Extract the [x, y] coordinate from the center of the cell holding the provided text.  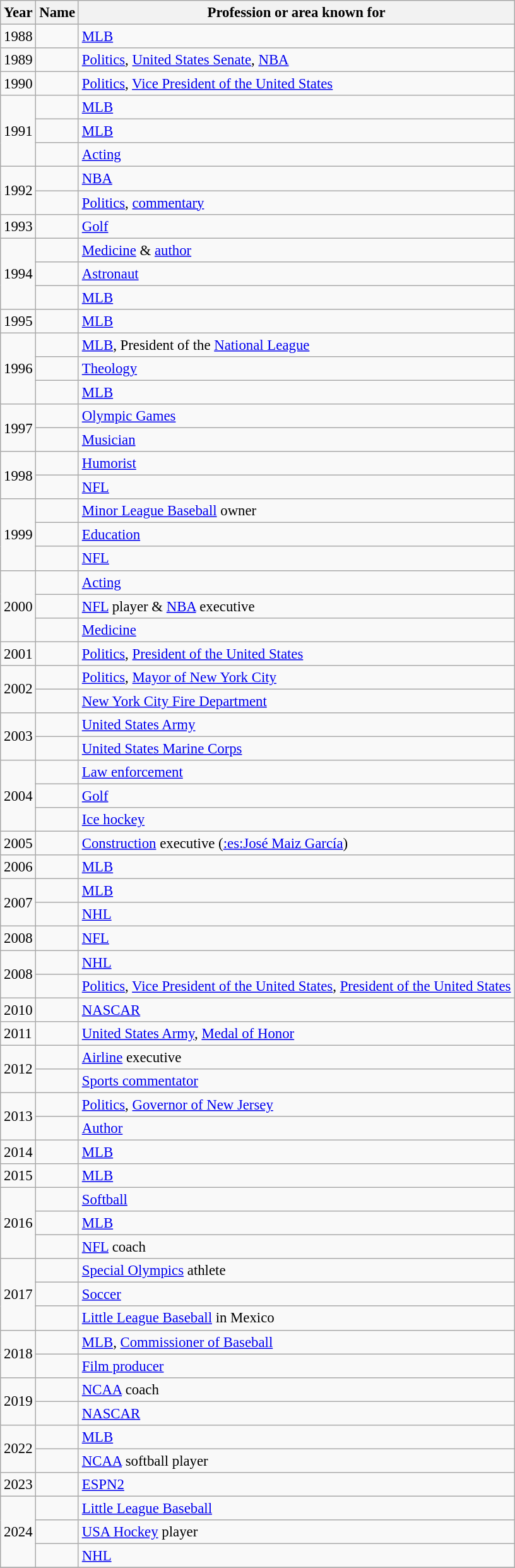
Author [296, 1128]
Ice hockey [296, 820]
Medicine [296, 630]
1997 [18, 428]
2010 [18, 1010]
2005 [18, 844]
Musician [296, 440]
2001 [18, 654]
2015 [18, 1176]
2002 [18, 690]
1991 [18, 131]
1989 [18, 60]
NFL coach [296, 1247]
2023 [18, 1485]
United States Marine Corps [296, 748]
Politics, United States Senate, NBA [296, 60]
Little League Baseball [296, 1508]
1994 [18, 274]
Olympic Games [296, 416]
Soccer [296, 1295]
Name [57, 13]
2014 [18, 1152]
2012 [18, 1068]
Politics, Governor of New Jersey [296, 1104]
USA Hockey player [296, 1532]
2000 [18, 606]
Astronaut [296, 273]
MLB, President of the National League [296, 345]
Humorist [296, 464]
1988 [18, 37]
Law enforcement [296, 772]
Film producer [296, 1366]
Medicine & author [296, 250]
Construction executive (:es:José Maiz García) [296, 844]
2006 [18, 867]
ESPN2 [296, 1485]
NBA [296, 179]
Politics, President of the United States [296, 654]
2004 [18, 796]
2007 [18, 903]
Education [296, 535]
2016 [18, 1224]
2019 [18, 1401]
2011 [18, 1033]
2024 [18, 1532]
2017 [18, 1295]
Year [18, 13]
Politics, commentary [296, 203]
MLB, Commissioner of Baseball [296, 1342]
Profession or area known for [296, 13]
1995 [18, 321]
Airline executive [296, 1057]
2003 [18, 736]
Politics, Vice President of the United States, President of the United States [296, 986]
Minor League Baseball owner [296, 511]
Special Olympics athlete [296, 1271]
1996 [18, 369]
NFL player & NBA executive [296, 606]
United States Army [296, 725]
NCAA coach [296, 1389]
1992 [18, 191]
NCAA softball player [296, 1461]
Politics, Vice President of the United States [296, 84]
1999 [18, 534]
Little League Baseball in Mexico [296, 1319]
2022 [18, 1449]
Politics, Mayor of New York City [296, 678]
United States Army, Medal of Honor [296, 1033]
1998 [18, 475]
Theology [296, 369]
1990 [18, 84]
1993 [18, 226]
2018 [18, 1354]
2013 [18, 1116]
Sports commentator [296, 1081]
New York City Fire Department [296, 701]
Softball [296, 1200]
